Identify which cell holds the provided text, then report its (X, Y) central coordinate. 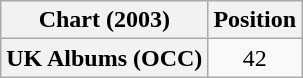
Chart (2003) (104, 20)
Position (255, 20)
UK Albums (OCC) (104, 58)
42 (255, 58)
